Scan for the cell matching the given text and deliver its (x, y) coordinate at center. 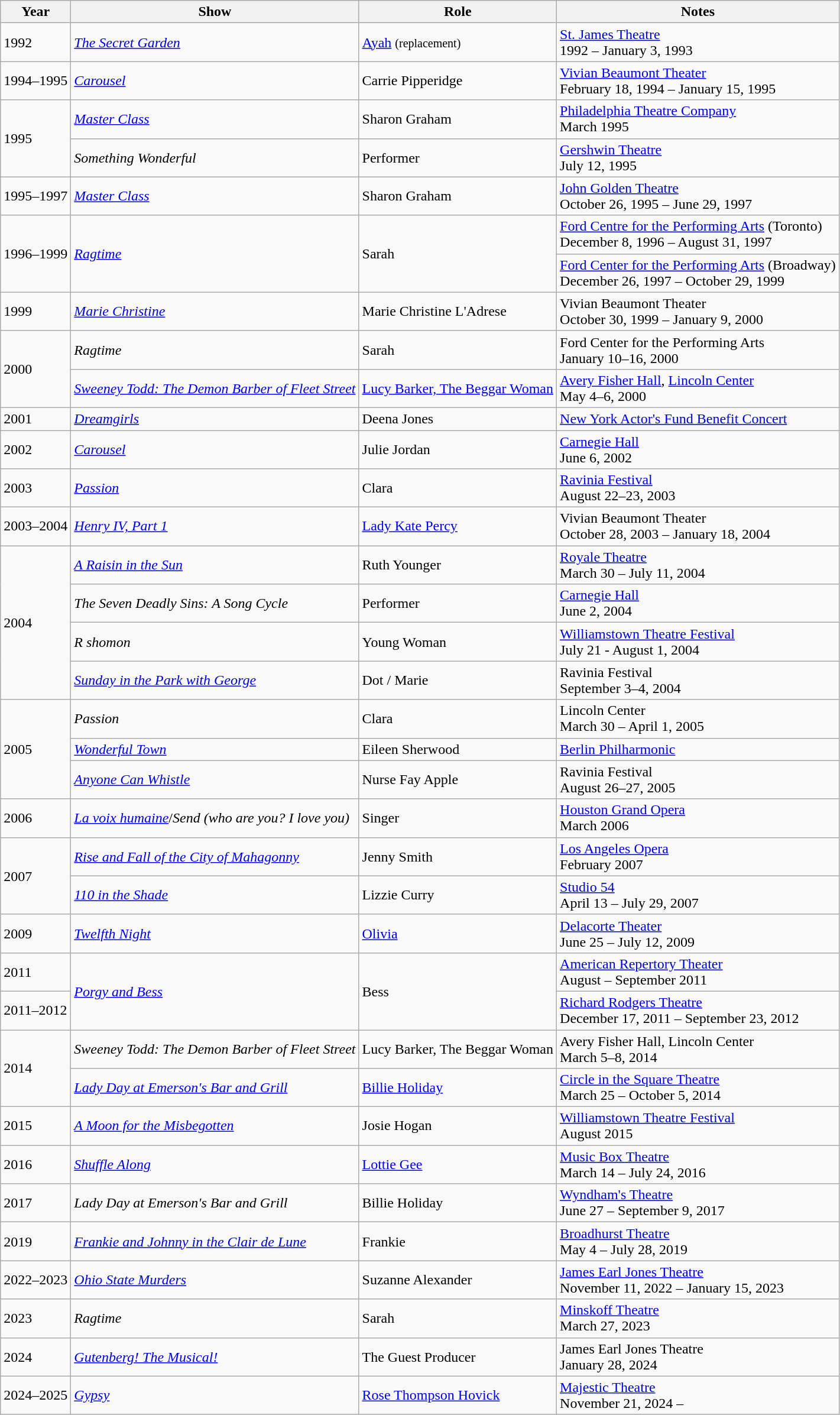
Berlin Philharmonic (698, 749)
2023 (35, 1319)
Sunday in the Park with George (215, 680)
2011 (35, 972)
Eileen Sherwood (458, 749)
Marie Christine (215, 311)
1994–1995 (35, 80)
Delacorte TheaterJune 25 – July 12, 2009 (698, 933)
Majestic TheatreNovember 21, 2024 – (698, 1395)
Young Woman (458, 642)
Gypsy (215, 1395)
2006 (35, 818)
Lady Kate Percy (458, 526)
The Guest Producer (458, 1356)
Ford Center for the Performing Arts (Broadway)December 26, 1997 – October 29, 1999 (698, 273)
Avery Fisher Hall, Lincoln Center March 5–8, 2014 (698, 1049)
Ravinia Festival September 3–4, 2004 (698, 680)
Dot / Marie (458, 680)
Ravinia FestivalAugust 26–27, 2005 (698, 779)
1995–1997 (35, 196)
Los Angeles OperaFebruary 2007 (698, 856)
Vivian Beaumont Theater October 30, 1999 – January 9, 2000 (698, 311)
1992 (35, 43)
Lizzie Curry (458, 895)
2005 (35, 749)
2015 (35, 1126)
Frankie and Johnny in the Clair de Lune (215, 1242)
Something Wonderful (215, 157)
Williamstown Theatre Festival July 21 - August 1, 2004 (698, 642)
Frankie (458, 1242)
A Raisin in the Sun (215, 565)
Bess (458, 991)
New York Actor's Fund Benefit Concert (698, 419)
Role (458, 12)
Suzanne Alexander (458, 1280)
Broadhurst TheatreMay 4 – July 28, 2019 (698, 1242)
Julie Jordan (458, 449)
Carnegie HallJune 6, 2002 (698, 449)
Notes (698, 12)
St. James Theatre 1992 – January 3, 1993 (698, 43)
Carrie Pipperidge (458, 80)
Lottie Gee (458, 1165)
2017 (35, 1203)
Lincoln CenterMarch 30 – April 1, 2005 (698, 719)
R shomon (215, 642)
Henry IV, Part 1 (215, 526)
Shuffle Along (215, 1165)
Marie Christine L'Adrese (458, 311)
2011–2012 (35, 1010)
Ford Centre for the Performing Arts (Toronto) December 8, 1996 – August 31, 1997 (698, 234)
Wonderful Town (215, 749)
Rose Thompson Hovick (458, 1395)
Ruth Younger (458, 565)
John Golden Theatre October 26, 1995 – June 29, 1997 (698, 196)
2024 (35, 1356)
Year (35, 12)
La voix humaine/Send (who are you? I love you) (215, 818)
2007 (35, 876)
2004 (35, 623)
Anyone Can Whistle (215, 779)
Show (215, 12)
Porgy and Bess (215, 991)
James Earl Jones TheatreJanuary 28, 2024 (698, 1356)
Ford Center for the Performing ArtsJanuary 10–16, 2000 (698, 350)
Jenny Smith (458, 856)
The Secret Garden (215, 43)
James Earl Jones TheatreNovember 11, 2022 – January 15, 2023 (698, 1280)
2009 (35, 933)
The Seven Deadly Sins: A Song Cycle (215, 603)
Olivia (458, 933)
Ayah (replacement) (458, 43)
Circle in the Square TheatreMarch 25 – October 5, 2014 (698, 1088)
Vivian Beaumont Theater February 18, 1994 – January 15, 1995 (698, 80)
1995 (35, 138)
Singer (458, 818)
Philadelphia Theatre Company March 1995 (698, 119)
2003 (35, 488)
Ravinia FestivalAugust 22–23, 2003 (698, 488)
Twelfth Night (215, 933)
Rise and Fall of the City of Mahagonny (215, 856)
2019 (35, 1242)
Studio 54 April 13 – July 29, 2007 (698, 895)
2022–2023 (35, 1280)
Houston Grand OperaMarch 2006 (698, 818)
2001 (35, 419)
2014 (35, 1068)
1999 (35, 311)
American Repertory Theater August – September 2011 (698, 972)
Music Box TheatreMarch 14 – July 24, 2016 (698, 1165)
Avery Fisher Hall, Lincoln Center May 4–6, 2000 (698, 388)
2024–2025 (35, 1395)
110 in the Shade (215, 895)
2000 (35, 369)
Vivian Beaumont Theater October 28, 2003 – January 18, 2004 (698, 526)
Minskoff TheatreMarch 27, 2023 (698, 1319)
2016 (35, 1165)
2002 (35, 449)
Deena Jones (458, 419)
Gershwin TheatreJuly 12, 1995 (698, 157)
1996–1999 (35, 254)
Josie Hogan (458, 1126)
A Moon for the Misbegotten (215, 1126)
Richard Rodgers Theatre December 17, 2011 – September 23, 2012 (698, 1010)
Dreamgirls (215, 419)
Nurse Fay Apple (458, 779)
Williamstown Theatre FestivalAugust 2015 (698, 1126)
Ohio State Murders (215, 1280)
Gutenberg! The Musical! (215, 1356)
Royale Theatre March 30 – July 11, 2004 (698, 565)
2003–2004 (35, 526)
Wyndham's TheatreJune 27 – September 9, 2017 (698, 1203)
Carnegie Hall June 2, 2004 (698, 603)
